Return (x, y) of the center of cell containing provided text 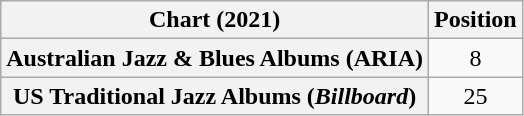
Position (476, 20)
US Traditional Jazz Albums (Billboard) (215, 96)
Chart (2021) (215, 20)
25 (476, 96)
8 (476, 58)
Australian Jazz & Blues Albums (ARIA) (215, 58)
